Identify which cell holds the provided text, then report its [X, Y] central coordinate. 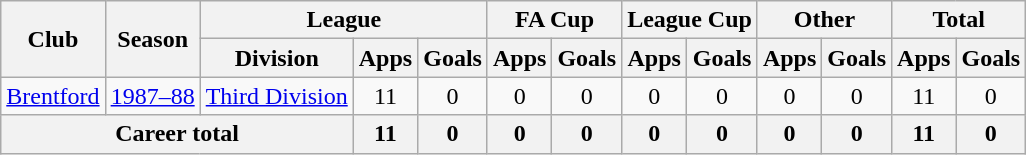
Brentford [53, 96]
Career total [177, 134]
Third Division [276, 96]
Division [276, 58]
1987–88 [152, 96]
Total [959, 20]
Season [152, 39]
League Cup [690, 20]
FA Cup [554, 20]
Club [53, 39]
League [344, 20]
Other [824, 20]
